Locate the cell with the specified text and output its [X, Y] center coordinate. 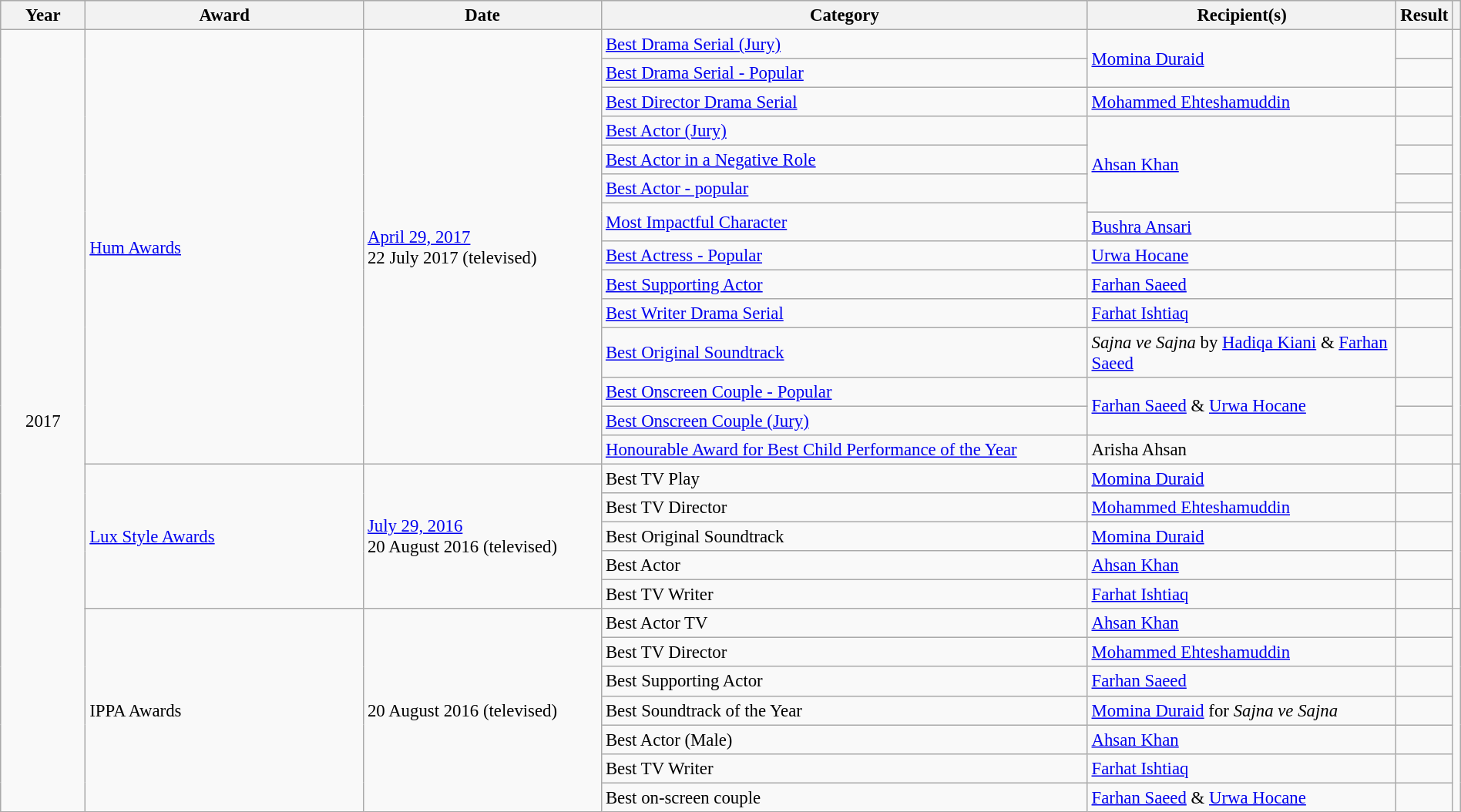
Best Director Drama Serial [845, 102]
Sajna ve Sajna by Hadiqa Kiani & Farhan Saeed [1242, 353]
Best Actor TV [845, 623]
Best Onscreen Couple (Jury) [845, 421]
Best TV Play [845, 478]
Best Actress - Popular [845, 255]
Bushra Ansari [1242, 226]
Best Actor [845, 565]
Award [225, 15]
Urwa Hocane [1242, 255]
Recipient(s) [1242, 15]
Category [845, 15]
Lux Style Awards [225, 536]
Result [1424, 15]
IPPA Awards [225, 710]
Most Impactful Character [845, 222]
Best Actor (Male) [845, 740]
2017 [43, 421]
Best Actor (Jury) [845, 131]
Arisha Ahsan [1242, 450]
Best Actor in a Negative Role [845, 160]
20 August 2016 (televised) [482, 710]
Best Soundtrack of the Year [845, 710]
Best Actor - popular [845, 189]
Best Drama Serial - Popular [845, 73]
Momina Duraid for Sajna ve Sajna [1242, 710]
April 29, 201722 July 2017 (televised) [482, 247]
Date [482, 15]
Best on-screen couple [845, 797]
Best Writer Drama Serial [845, 313]
Best Drama Serial (Jury) [845, 45]
July 29, 201620 August 2016 (televised) [482, 536]
Hum Awards [225, 247]
Best Onscreen Couple - Popular [845, 392]
Year [43, 15]
Honourable Award for Best Child Performance of the Year [845, 450]
